Detect which cell encompasses the target text, then output its (X, Y) center coordinate. 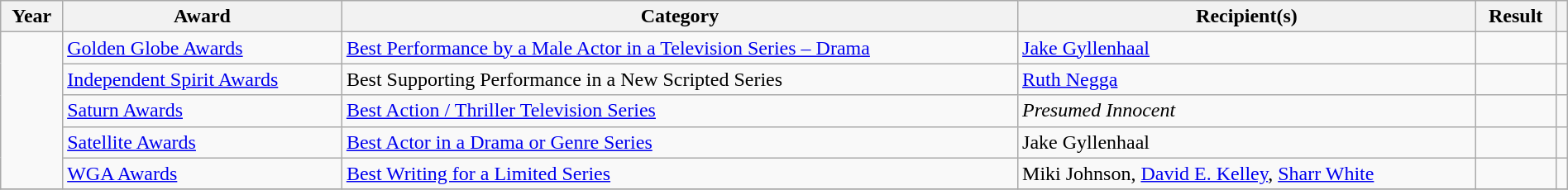
Category (680, 17)
Award (203, 17)
Independent Spirit Awards (203, 79)
Year (31, 17)
Best Writing for a Limited Series (680, 173)
Recipient(s) (1247, 17)
WGA Awards (203, 173)
Saturn Awards (203, 111)
Result (1515, 17)
Best Actor in a Drama or Genre Series (680, 142)
Best Supporting Performance in a New Scripted Series (680, 79)
Ruth Negga (1247, 79)
Presumed Innocent (1247, 111)
Golden Globe Awards (203, 48)
Satellite Awards (203, 142)
Best Action / Thriller Television Series (680, 111)
Best Performance by a Male Actor in a Television Series – Drama (680, 48)
Miki Johnson, David E. Kelley, Sharr White (1247, 173)
